Output the (X, Y) coordinate of the center of the cell containing the given text.  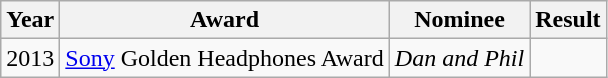
Sony Golden Headphones Award (224, 58)
2013 (30, 58)
Dan and Phil (459, 58)
Award (224, 20)
Nominee (459, 20)
Result (568, 20)
Year (30, 20)
